Output the (x, y) coordinate of the center of the cell containing the given text.  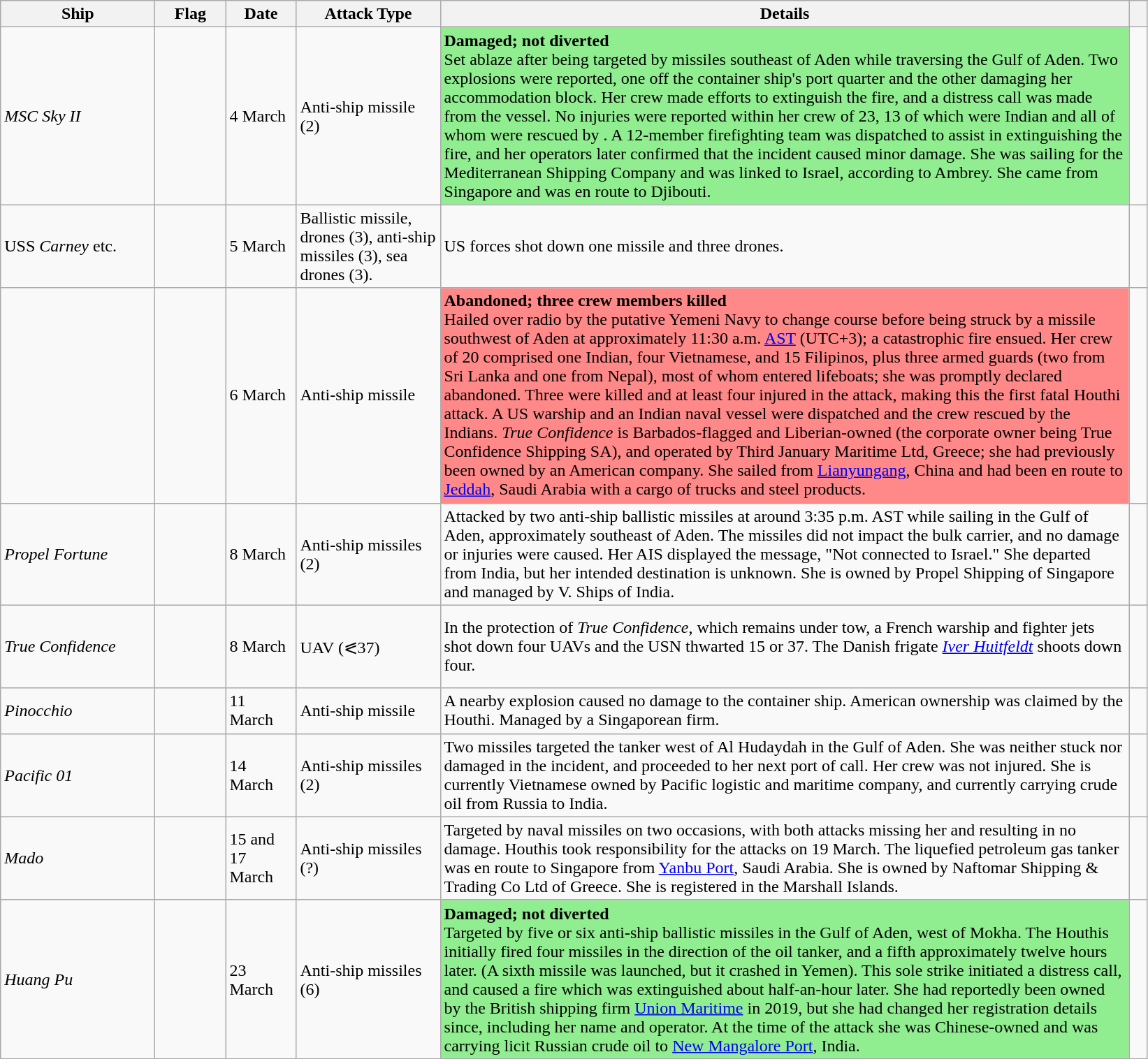
15 and 17 March (261, 858)
23 March (261, 979)
US forces shot down one missile and three drones. (785, 246)
MSC Sky II (78, 116)
Pacific 01 (78, 775)
Date (261, 14)
11 March (261, 711)
Ballistic missile, drones (3), anti-ship missiles (3), sea drones (3). (368, 246)
Attack Type (368, 14)
5 March (261, 246)
Mado (78, 858)
UAV (⪕37) (368, 647)
14 March (261, 775)
Anti-ship missiles (?) (368, 858)
Flag (190, 14)
Details (785, 14)
Propel Fortune (78, 554)
Anti-ship missile (2) (368, 116)
6 March (261, 395)
A nearby explosion caused no damage to the container ship. American ownership was claimed by the Houthi. Managed by a Singaporean firm. (785, 711)
Ship (78, 14)
Anti-ship missiles (6) (368, 979)
USS Carney etc. (78, 246)
Pinocchio (78, 711)
True Confidence (78, 647)
Huang Pu (78, 979)
4 March (261, 116)
